Output the (x, y) coordinate of the center of the cell containing the given text.  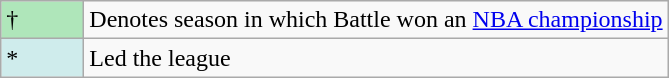
* (42, 58)
Denotes season in which Battle won an NBA championship (376, 20)
Led the league (376, 58)
† (42, 20)
